From the cell containing the given text, extract its center point as [x, y] coordinate. 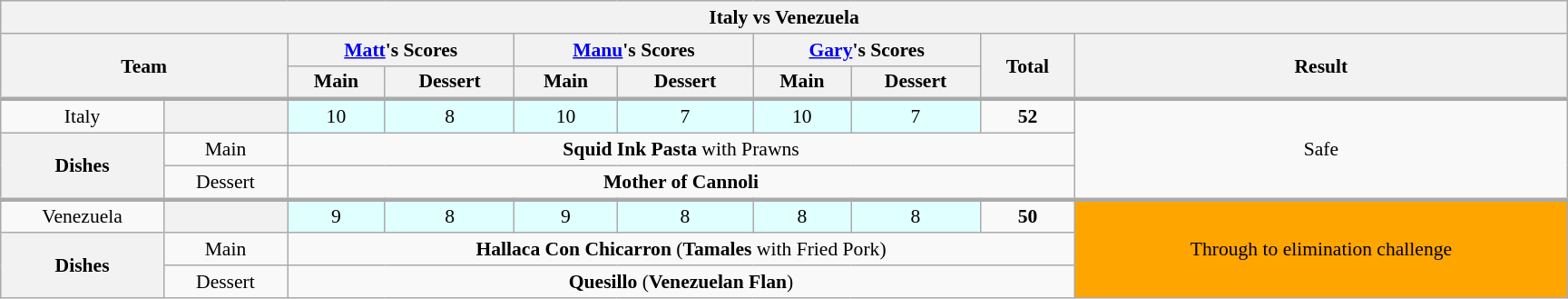
Safe [1321, 150]
Hallaca Con Chicarron (Tamales with Fried Pork) [681, 250]
Italy [83, 116]
Mother of Cannoli [681, 182]
Quesillo (Venezuelan Flan) [681, 282]
Squid Ink Pasta with Prawns [681, 150]
Gary's Scores [867, 50]
Result [1321, 67]
Manu's Scores [633, 50]
Total [1027, 67]
Team [144, 67]
Italy vs Venezuela [784, 17]
Matt's Scores [400, 50]
50 [1027, 216]
Through to elimination challenge [1321, 248]
52 [1027, 116]
Venezuela [83, 216]
